Locate the cell with the specified text and output its (x, y) center coordinate. 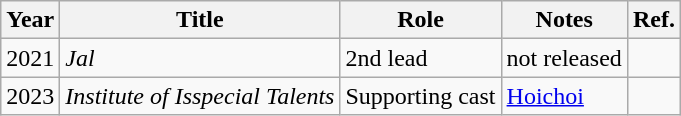
Supporting cast (420, 96)
Title (200, 20)
2023 (30, 96)
Hoichoi (564, 96)
Year (30, 20)
Jal (200, 58)
Role (420, 20)
not released (564, 58)
2021 (30, 58)
Ref. (654, 20)
2nd lead (420, 58)
Institute of Isspecial Talents (200, 96)
Notes (564, 20)
